Scan for the cell matching the given text and deliver its [X, Y] coordinate at center. 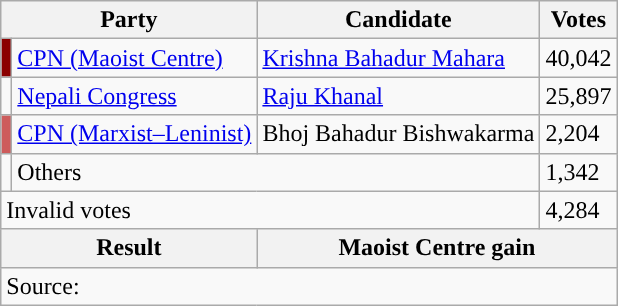
Krishna Bahadur Mahara [398, 58]
Candidate [398, 20]
Maoist Centre gain [437, 248]
Nepali Congress [134, 96]
Result [129, 248]
Raju Khanal [398, 96]
Votes [578, 20]
CPN (Maoist Centre) [134, 58]
Source: [309, 286]
4,284 [578, 210]
2,204 [578, 134]
Bhoj Bahadur Bishwakarma [398, 134]
Others [276, 172]
25,897 [578, 96]
CPN (Marxist–Leninist) [134, 134]
40,042 [578, 58]
Invalid votes [270, 210]
Party [129, 20]
1,342 [578, 172]
